Determine the (X, Y) coordinate at the center of the cell enclosing the given text.  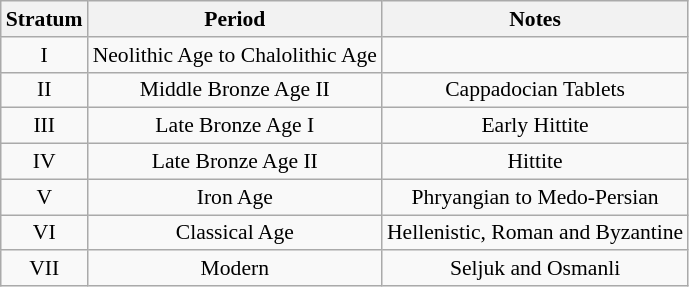
Late Bronze Age II (235, 162)
Middle Bronze Age II (235, 90)
Phryangian to Medo-Persian (535, 197)
VII (44, 269)
V (44, 197)
Neolithic Age to Chalolithic Age (235, 55)
Late Bronze Age I (235, 126)
Hittite (535, 162)
II (44, 90)
Seljuk and Osmanli (535, 269)
Stratum (44, 19)
Period (235, 19)
Early Hittite (535, 126)
Classical Age (235, 233)
I (44, 55)
IV (44, 162)
Cappadocian Tablets (535, 90)
III (44, 126)
VI (44, 233)
Notes (535, 19)
Hellenistic, Roman and Byzantine (535, 233)
Iron Age (235, 197)
Modern (235, 269)
